Return [x, y] of the center of cell containing provided text 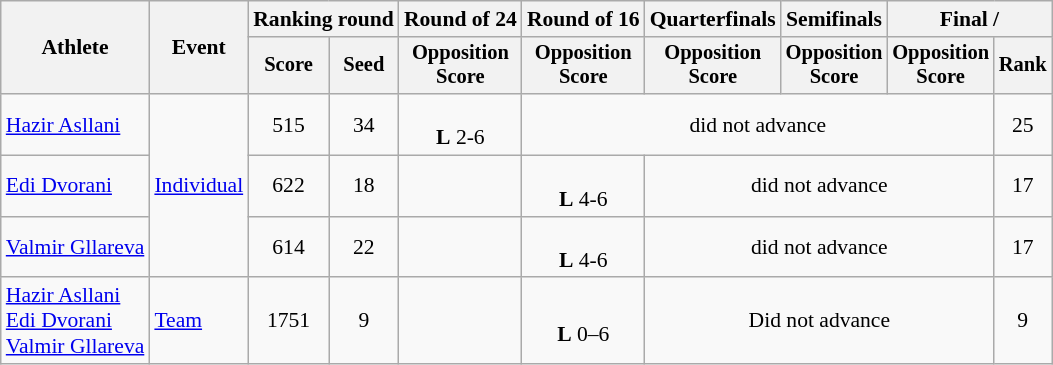
L 2-6 [460, 124]
L 0–6 [584, 322]
Team [198, 322]
Rank [1023, 66]
Hazir AsllaniEdi DvoraniValmir Gllareva [76, 322]
614 [288, 248]
Valmir Gllareva [76, 248]
Round of 16 [584, 19]
Round of 24 [460, 19]
622 [288, 186]
Ranking round [324, 19]
Final / [969, 19]
Seed [364, 66]
25 [1023, 124]
Individual [198, 186]
Hazir Asllani [76, 124]
1751 [288, 322]
Score [288, 66]
34 [364, 124]
515 [288, 124]
Athlete [76, 48]
Semifinals [834, 19]
Quarterfinals [713, 19]
Edi Dvorani [76, 186]
Event [198, 48]
18 [364, 186]
22 [364, 248]
Did not advance [820, 322]
